Locate the cell with the specified text and output its (x, y) center coordinate. 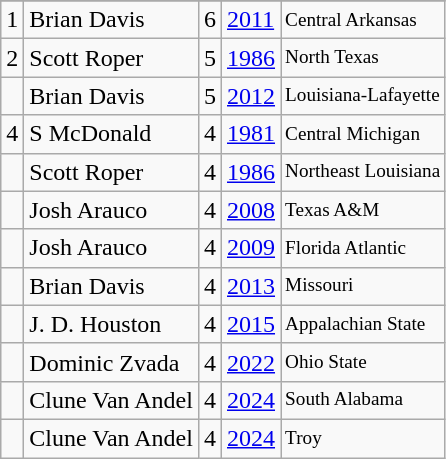
2012 (250, 96)
2015 (250, 324)
South Alabama (363, 400)
1981 (250, 134)
Ohio State (363, 362)
Florida Atlantic (363, 248)
2 (12, 58)
2013 (250, 286)
Central Michigan (363, 134)
Texas A&M (363, 210)
Appalachian State (363, 324)
Northeast Louisiana (363, 172)
2009 (250, 248)
2022 (250, 362)
Missouri (363, 286)
North Texas (363, 58)
S McDonald (112, 134)
Dominic Zvada (112, 362)
Central Arkansas (363, 20)
1 (12, 20)
J. D. Houston (112, 324)
6 (210, 20)
2011 (250, 20)
Troy (363, 438)
2008 (250, 210)
Louisiana-Lafayette (363, 96)
